Locate the cell with the specified text and output its [x, y] center coordinate. 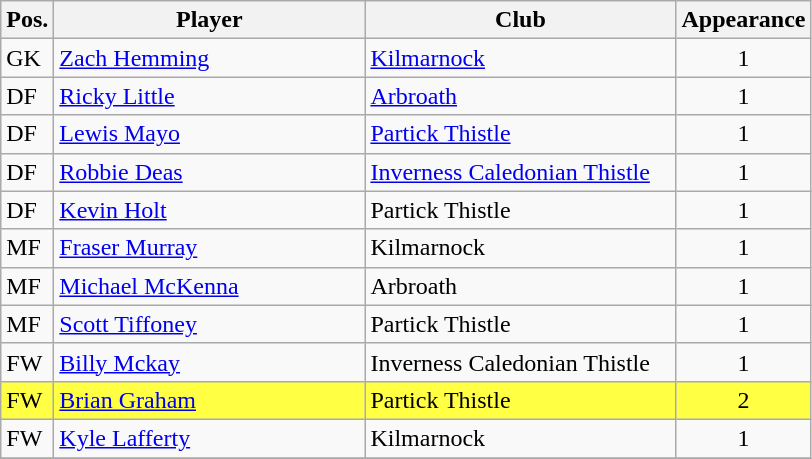
Pos. [28, 20]
Scott Tiffoney [210, 324]
2 [744, 400]
Player [210, 20]
Fraser Murray [210, 248]
Zach Hemming [210, 58]
Brian Graham [210, 400]
Kyle Lafferty [210, 438]
Appearance [744, 20]
Billy Mckay [210, 362]
Ricky Little [210, 96]
Club [520, 20]
GK [28, 58]
Kevin Holt [210, 210]
Lewis Mayo [210, 134]
Michael McKenna [210, 286]
Robbie Deas [210, 172]
